Determine the (x, y) coordinate at the center of the cell enclosing the given text.  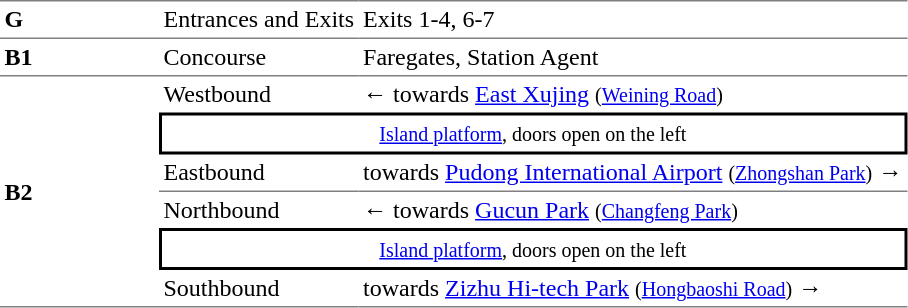
Concourse (259, 58)
Exits 1-4, 6-7 (633, 20)
← towards East Xujing (Weining Road) (633, 94)
G (80, 20)
towards Pudong International Airport (Zhongshan Park) → (633, 173)
Westbound (259, 94)
← towards Gucun Park (Changfeng Park) (633, 210)
Northbound (259, 210)
Eastbound (259, 173)
Southbound (259, 289)
towards Zizhu Hi-tech Park (Hongbaoshi Road) → (633, 289)
B1 (80, 58)
B2 (80, 192)
Faregates, Station Agent (633, 58)
Entrances and Exits (259, 20)
